Capture the cell that displays the provided text and extract its [X, Y] central coordinate. 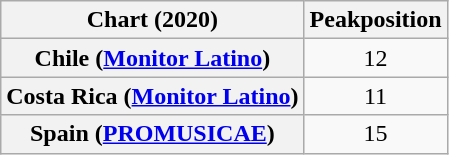
12 [376, 58]
Costa Rica (Monitor Latino) [152, 96]
Chile (Monitor Latino) [152, 58]
11 [376, 96]
Spain (PROMUSICAE) [152, 134]
15 [376, 134]
Chart (2020) [152, 20]
Peakposition [376, 20]
